Identify which cell holds the provided text, then report its (x, y) central coordinate. 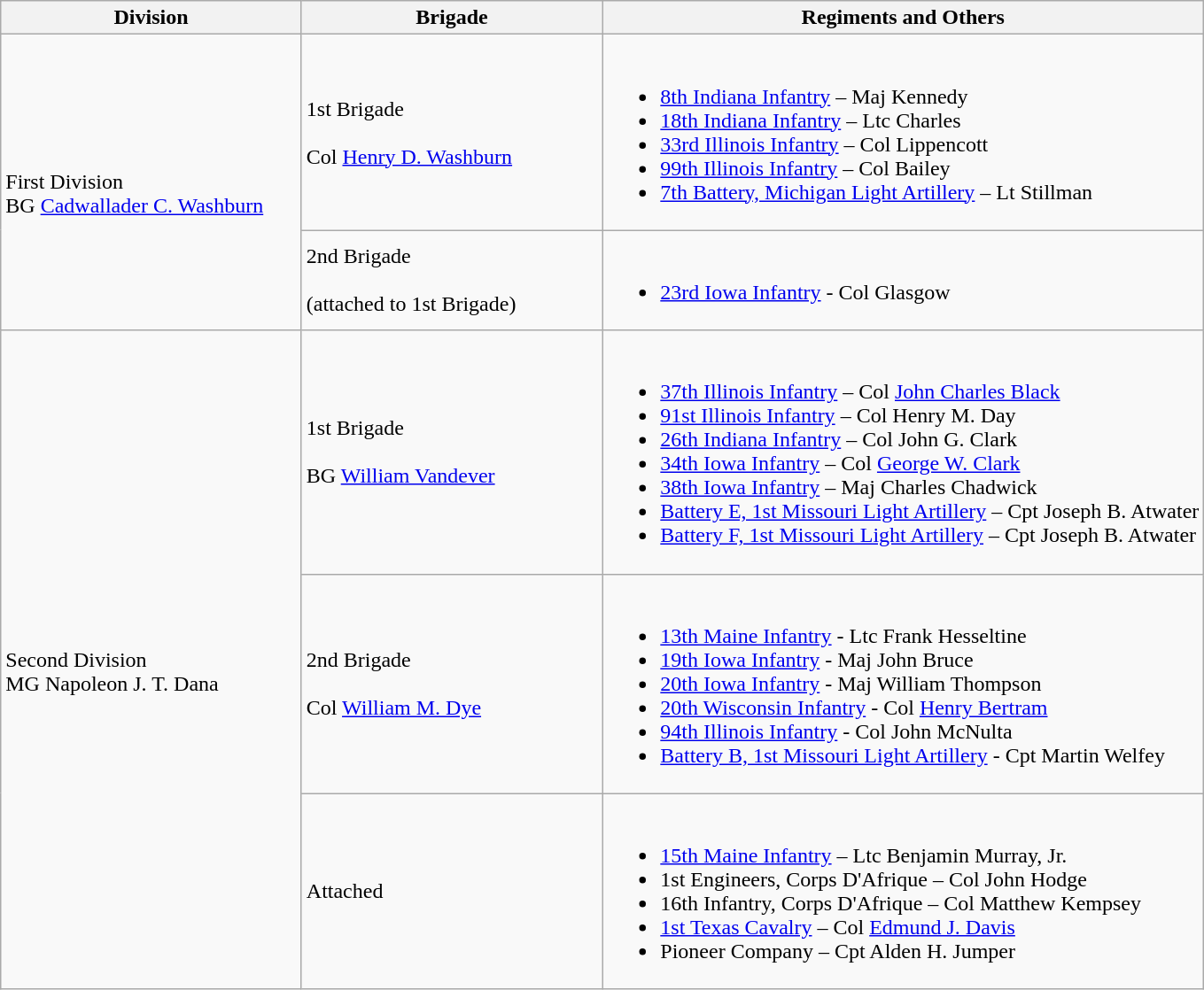
2nd Brigade (attached to 1st Brigade) (452, 280)
Brigade (452, 18)
2nd Brigade Col William M. Dye (452, 684)
Regiments and Others (904, 18)
1st Brigade Col Henry D. Washburn (452, 133)
23rd Iowa Infantry - Col Glasgow (904, 280)
Second Division MG Napoleon J. T. Dana (151, 660)
Division (151, 18)
1st Brigade BG William Vandever (452, 452)
First Division BG Cadwallader C. Washburn (151, 182)
Attached (452, 891)
